Provide the [x, y] coordinate of the cell's center where the given text is located.  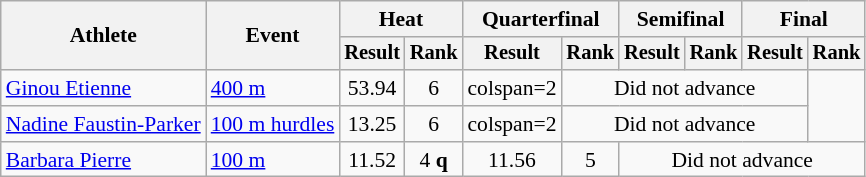
Semifinal [680, 19]
13.25 [372, 124]
Event [273, 36]
Heat [400, 19]
400 m [273, 88]
53.94 [372, 88]
Final [804, 19]
Quarterfinal [540, 19]
100 m hurdles [273, 124]
Athlete [104, 36]
Nadine Faustin-Parker [104, 124]
Ginou Etienne [104, 88]
